Detect which cell encompasses the target text, then output its [X, Y] center coordinate. 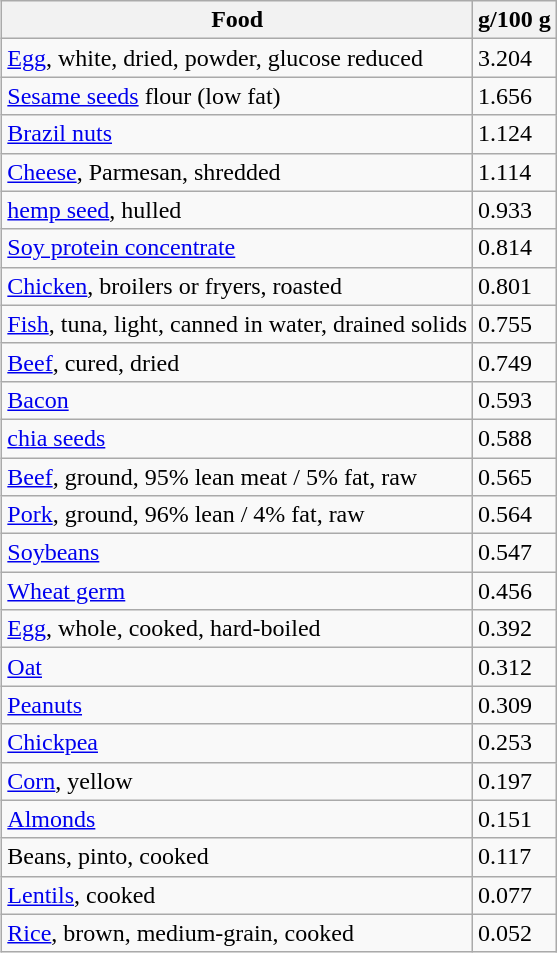
Fish, tuna, light, canned in water, drained solids [238, 324]
0.253 [515, 743]
0.197 [515, 781]
Cheese, Parmesan, shredded [238, 172]
1.114 [515, 172]
0.564 [515, 515]
0.547 [515, 553]
Chickpea [238, 743]
0.456 [515, 591]
Beef, ground, 95% lean meat / 5% fat, raw [238, 477]
Egg, white, dried, powder, glucose reduced [238, 58]
1.124 [515, 134]
Almonds [238, 819]
0.933 [515, 210]
0.801 [515, 286]
Wheat germ [238, 591]
0.117 [515, 857]
Corn, yellow [238, 781]
Lentils, cooked [238, 895]
Beef, cured, dried [238, 362]
Brazil nuts [238, 134]
1.656 [515, 96]
0.755 [515, 324]
0.052 [515, 933]
Egg, whole, cooked, hard-boiled [238, 629]
0.151 [515, 819]
Beans, pinto, cooked [238, 857]
3.204 [515, 58]
0.593 [515, 400]
0.588 [515, 438]
Chicken, broilers or fryers, roasted [238, 286]
hemp seed, hulled [238, 210]
0.077 [515, 895]
Bacon [238, 400]
Soy protein concentrate [238, 248]
Rice, brown, medium-grain, cooked [238, 933]
0.565 [515, 477]
Pork, ground, 96% lean / 4% fat, raw [238, 515]
0.749 [515, 362]
0.312 [515, 667]
chia seeds [238, 438]
Sesame seeds flour (low fat) [238, 96]
0.392 [515, 629]
Peanuts [238, 705]
g/100 g [515, 20]
Oat [238, 667]
0.309 [515, 705]
0.814 [515, 248]
Soybeans [238, 553]
Food [238, 20]
